Return the [X, Y] coordinate for the center point of the cell that contains the specified text.  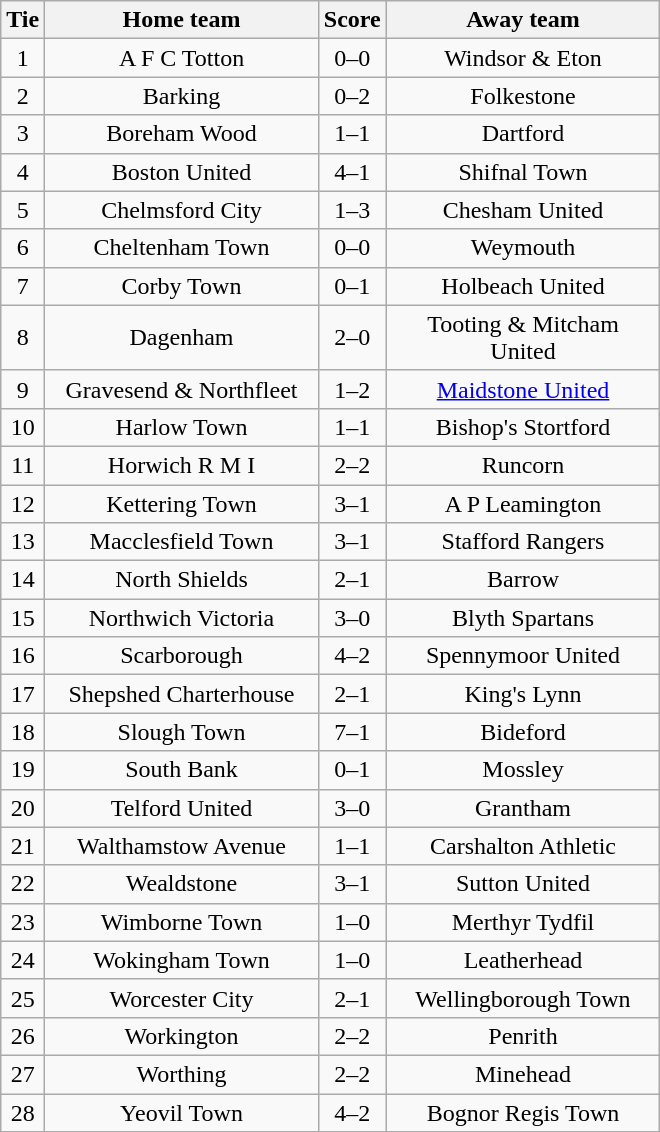
6 [23, 248]
Tooting & Mitcham United [523, 338]
Wimborne Town [182, 922]
Bideford [523, 732]
North Shields [182, 580]
12 [23, 503]
19 [23, 770]
2 [23, 96]
Folkestone [523, 96]
Wokingham Town [182, 960]
Minehead [523, 1074]
Blyth Spartans [523, 618]
5 [23, 210]
Worcester City [182, 998]
Runcorn [523, 465]
15 [23, 618]
1–3 [352, 210]
Cheltenham Town [182, 248]
8 [23, 338]
20 [23, 808]
13 [23, 542]
4 [23, 172]
Sutton United [523, 884]
Shepshed Charterhouse [182, 694]
Walthamstow Avenue [182, 846]
Chelmsford City [182, 210]
Telford United [182, 808]
Boston United [182, 172]
17 [23, 694]
King's Lynn [523, 694]
10 [23, 427]
26 [23, 1036]
Macclesfield Town [182, 542]
Yeovil Town [182, 1113]
Bognor Regis Town [523, 1113]
Spennymoor United [523, 656]
21 [23, 846]
Bishop's Stortford [523, 427]
A P Leamington [523, 503]
16 [23, 656]
Leatherhead [523, 960]
24 [23, 960]
Maidstone United [523, 389]
Boreham Wood [182, 134]
22 [23, 884]
Holbeach United [523, 286]
Gravesend & Northfleet [182, 389]
4–1 [352, 172]
Kettering Town [182, 503]
Barking [182, 96]
Scarborough [182, 656]
Grantham [523, 808]
2–0 [352, 338]
Carshalton Athletic [523, 846]
Windsor & Eton [523, 58]
Chesham United [523, 210]
Shifnal Town [523, 172]
Home team [182, 20]
7–1 [352, 732]
3 [23, 134]
Wealdstone [182, 884]
Tie [23, 20]
A F C Totton [182, 58]
Dartford [523, 134]
Slough Town [182, 732]
Weymouth [523, 248]
9 [23, 389]
Horwich R M I [182, 465]
Dagenham [182, 338]
Away team [523, 20]
Penrith [523, 1036]
Northwich Victoria [182, 618]
27 [23, 1074]
7 [23, 286]
18 [23, 732]
28 [23, 1113]
Mossley [523, 770]
Worthing [182, 1074]
11 [23, 465]
Wellingborough Town [523, 998]
1–2 [352, 389]
Workington [182, 1036]
Harlow Town [182, 427]
1 [23, 58]
Barrow [523, 580]
Merthyr Tydfil [523, 922]
0–2 [352, 96]
23 [23, 922]
14 [23, 580]
Score [352, 20]
Stafford Rangers [523, 542]
25 [23, 998]
South Bank [182, 770]
Corby Town [182, 286]
